Identify which cell holds the provided text, then report its [x, y] central coordinate. 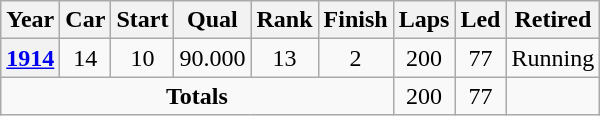
Retired [553, 20]
Qual [212, 20]
2 [356, 58]
Led [480, 20]
Start [142, 20]
10 [142, 58]
Year [30, 20]
90.000 [212, 58]
Laps [424, 20]
Rank [284, 20]
Car [86, 20]
1914 [30, 58]
14 [86, 58]
Totals [197, 96]
Running [553, 58]
Finish [356, 20]
13 [284, 58]
